Determine the [X, Y] coordinate at the center of the cell enclosing the given text.  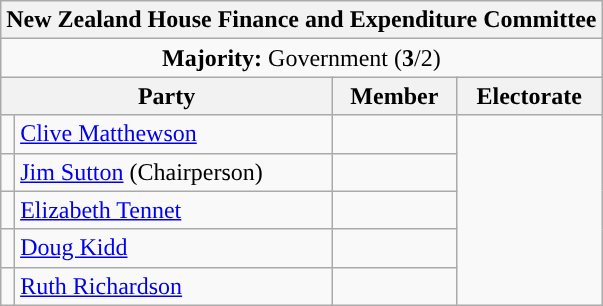
Majority: Government (3/2) [302, 58]
Ruth Richardson [174, 286]
Elizabeth Tennet [174, 210]
New Zealand House Finance and Expenditure Committee [302, 20]
Party [167, 96]
Jim Sutton (Chairperson) [174, 172]
Electorate [529, 96]
Clive Matthewson [174, 134]
Member [394, 96]
Doug Kidd [174, 248]
